Provide the (x, y) coordinate of the cell's center where the given text is located.  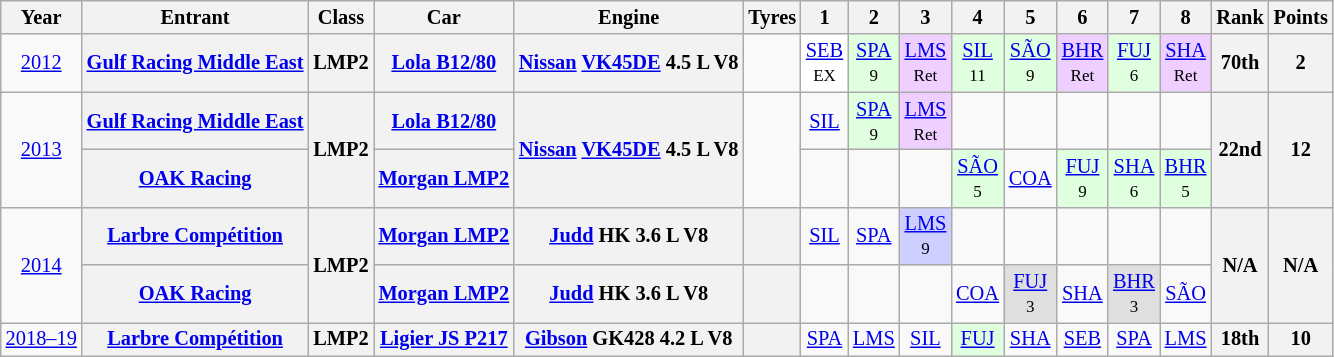
SEB (1083, 339)
2013 (42, 150)
SÃO9 (1030, 63)
10 (1301, 339)
Engine (628, 17)
FUJ (978, 339)
Ligier JS P217 (444, 339)
Gibson GK428 4.2 L V8 (628, 339)
FUJ9 (1083, 178)
Points (1301, 17)
SIL11 (978, 63)
BHRRet (1083, 63)
2018–19 (42, 339)
Year (42, 17)
18th (1240, 339)
4 (978, 17)
Car (444, 17)
FUJ3 (1030, 294)
SHA6 (1134, 178)
12 (1301, 150)
5 (1030, 17)
BHR5 (1186, 178)
2012 (42, 63)
SÃO (1186, 294)
22nd (1240, 150)
70th (1240, 63)
Entrant (196, 17)
LMS 9 (926, 236)
SÃO5 (978, 178)
6 (1083, 17)
2014 (42, 264)
BHR3 (1134, 294)
SEBEX (824, 63)
FUJ6 (1134, 63)
8 (1186, 17)
7 (1134, 17)
SHARet (1186, 63)
3 (926, 17)
1 (824, 17)
Tyres (772, 17)
Class (340, 17)
Rank (1240, 17)
